Scan for the cell matching the given text and deliver its [X, Y] coordinate at center. 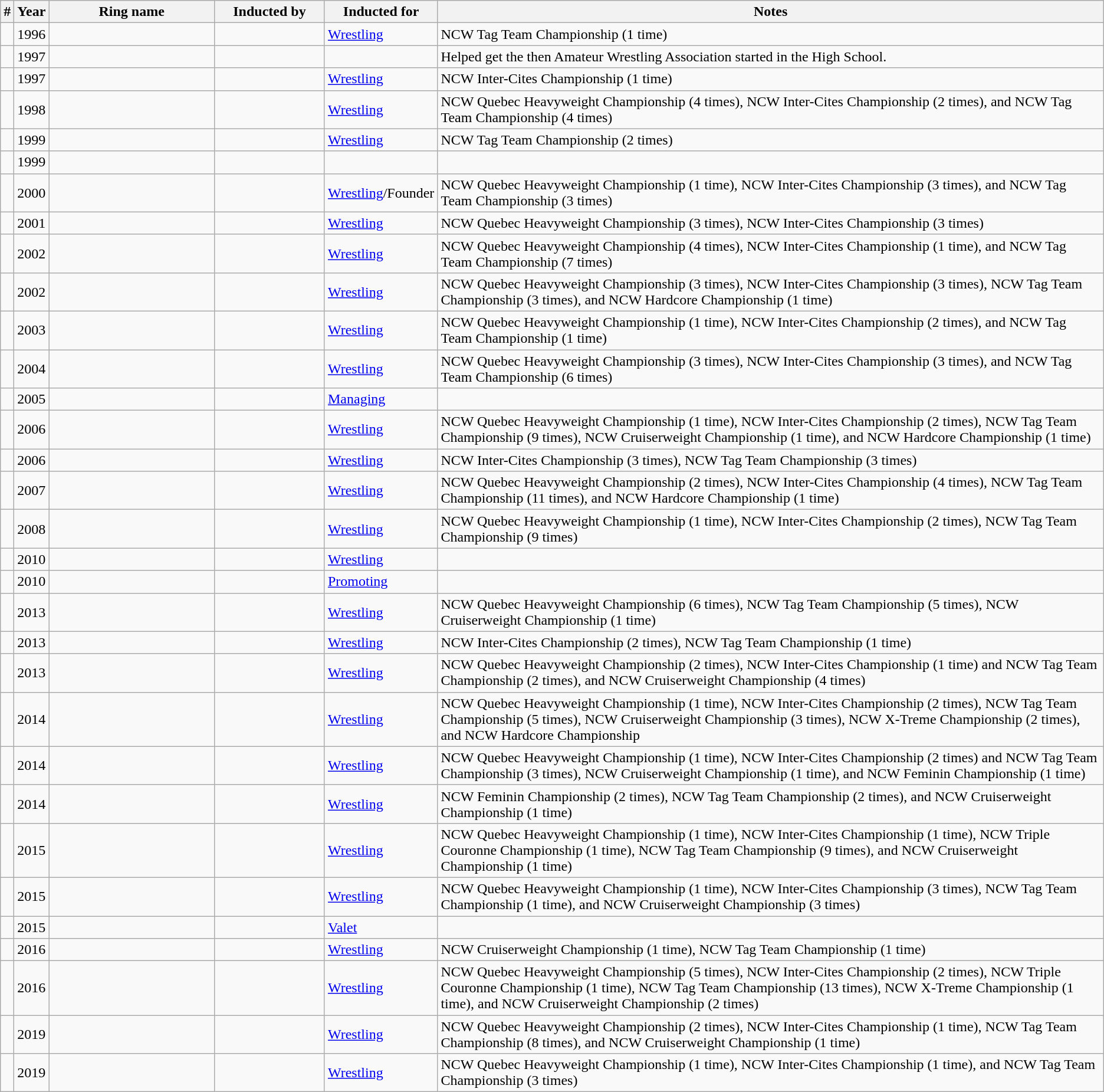
Helped get the then Amateur Wrestling Association started in the High School. [770, 57]
NCW Quebec Heavyweight Championship (4 times), NCW Inter-Cites Championship (1 time), and NCW Tag Team Championship (7 times) [770, 254]
NCW Quebec Heavyweight Championship (1 time), NCW Inter-Cites Championship (2 times), NCW Tag Team Championship (9 times) [770, 529]
1996 [32, 34]
NCW Cruiserweight Championship (1 time), NCW Tag Team Championship (1 time) [770, 950]
Wrestling/Founder [381, 192]
NCW Quebec Heavyweight Championship (6 times), NCW Tag Team Championship (5 times), NCW Cruiserweight Championship (1 time) [770, 612]
Inducted for [381, 12]
NCW Tag Team Championship (1 time) [770, 34]
NCW Quebec Heavyweight Championship (1 time), NCW Inter-Cites Championship (1 time), and NCW Tag Team Championship (3 times) [770, 1073]
NCW Quebec Heavyweight Championship (3 times), NCW Inter-Cites Championship (3 times) [770, 223]
# [7, 12]
2001 [32, 223]
Promoting [381, 582]
NCW Feminin Championship (2 times), NCW Tag Team Championship (2 times), and NCW Cruiserweight Championship (1 time) [770, 804]
Year [32, 12]
2000 [32, 192]
2003 [32, 330]
NCW Inter-Cites Championship (1 time) [770, 79]
Ring name [132, 12]
Inducted by [269, 12]
Notes [770, 12]
Managing [381, 399]
2005 [32, 399]
NCW Quebec Heavyweight Championship (1 time), NCW Inter-Cites Championship (3 times), and NCW Tag Team Championship (3 times) [770, 192]
NCW Quebec Heavyweight Championship (3 times), NCW Inter-Cites Championship (3 times), and NCW Tag Team Championship (6 times) [770, 368]
2008 [32, 529]
2007 [32, 491]
NCW Tag Team Championship (2 times) [770, 140]
NCW Inter-Cites Championship (2 times), NCW Tag Team Championship (1 time) [770, 642]
2004 [32, 368]
NCW Quebec Heavyweight Championship (4 times), NCW Inter-Cites Championship (2 times), and NCW Tag Team Championship (4 times) [770, 110]
Valet [381, 927]
1998 [32, 110]
NCW Inter-Cites Championship (3 times), NCW Tag Team Championship (3 times) [770, 460]
NCW Quebec Heavyweight Championship (1 time), NCW Inter-Cites Championship (2 times), and NCW Tag Team Championship (1 time) [770, 330]
